Return the (X, Y) coordinate for the center point of the cell that contains the specified text.  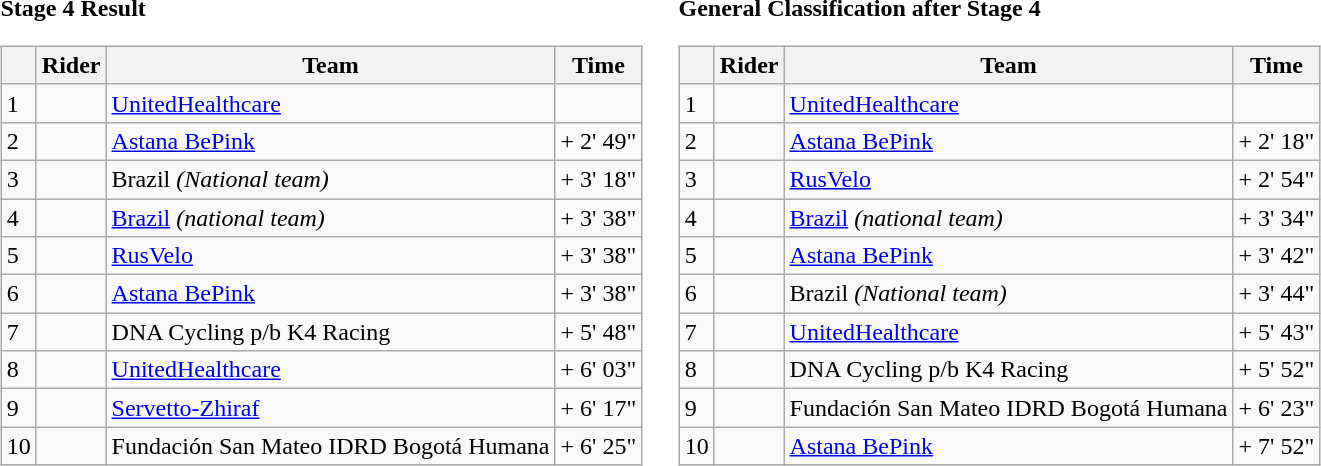
+ 6' 23" (1276, 408)
+ 6' 03" (598, 370)
+ 2' 54" (1276, 179)
Servetto-Zhiraf (330, 408)
+ 3' 44" (1276, 294)
+ 3' 34" (1276, 217)
+ 5' 43" (1276, 332)
+ 2' 18" (1276, 141)
+ 3' 18" (598, 179)
+ 6' 17" (598, 408)
+ 7' 52" (1276, 446)
+ 2' 49" (598, 141)
+ 3' 42" (1276, 256)
+ 6' 25" (598, 446)
+ 5' 48" (598, 332)
+ 5' 52" (1276, 370)
